From the cell containing the given text, extract its center point as (x, y) coordinate. 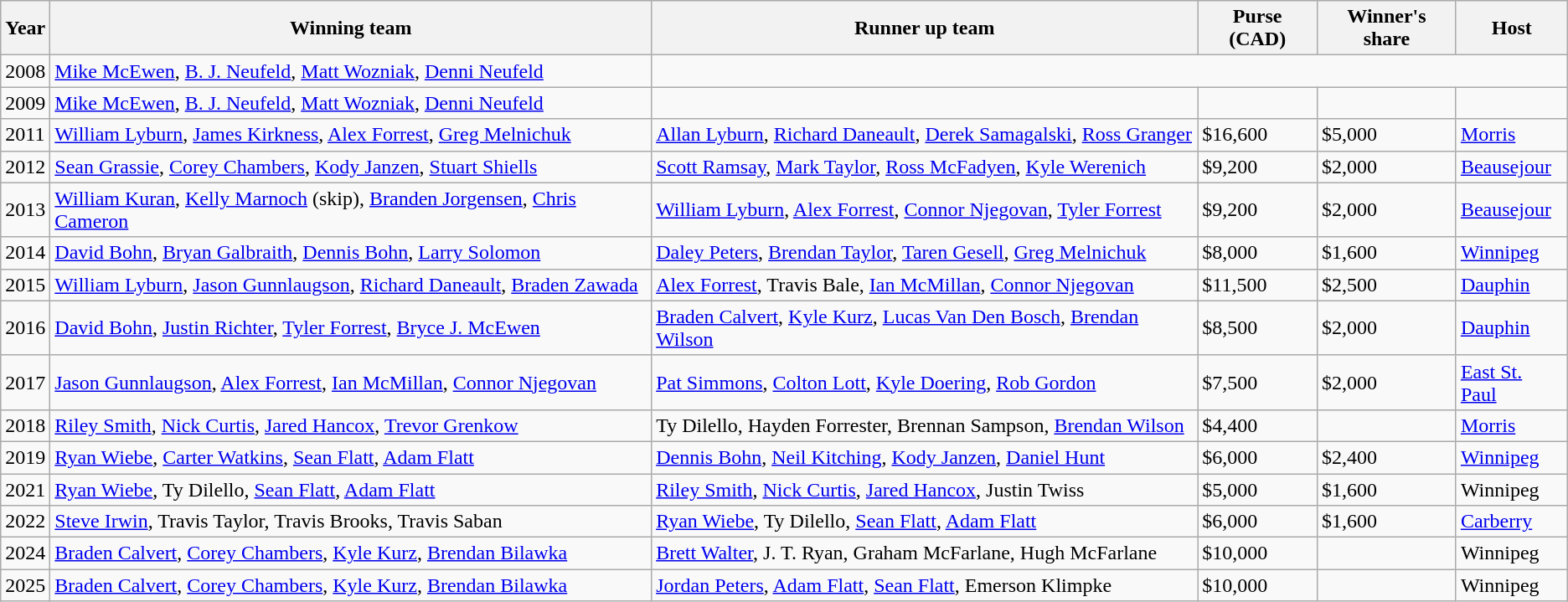
Brett Walter, J. T. Ryan, Graham McFarlane, Hugh McFarlane (925, 553)
Ryan Wiebe, Carter Watkins, Sean Flatt, Adam Flatt (351, 457)
William Lyburn, Jason Gunnlaugson, Richard Daneault, Braden Zawada (351, 285)
Scott Ramsay, Mark Taylor, Ross McFadyen, Kyle Werenich (925, 167)
William Lyburn, James Kirkness, Alex Forrest, Greg Melnichuk (351, 135)
Riley Smith, Nick Curtis, Jared Hancox, Trevor Grenkow (351, 425)
2024 (25, 553)
$8,500 (1258, 328)
$2,500 (1387, 285)
Allan Lyburn, Richard Daneault, Derek Samagalski, Ross Granger (925, 135)
2015 (25, 285)
East St. Paul (1511, 382)
Runner up team (925, 28)
2021 (25, 490)
$8,000 (1258, 253)
2022 (25, 522)
Pat Simmons, Colton Lott, Kyle Doering, Rob Gordon (925, 382)
Winner's share (1387, 28)
$2,400 (1387, 457)
Winning team (351, 28)
2018 (25, 425)
2017 (25, 382)
Alex Forrest, Travis Bale, Ian McMillan, Connor Njegovan (925, 285)
2013 (25, 209)
Jason Gunnlaugson, Alex Forrest, Ian McMillan, Connor Njegovan (351, 382)
David Bohn, Bryan Galbraith, Dennis Bohn, Larry Solomon (351, 253)
Host (1511, 28)
2012 (25, 167)
Carberry (1511, 522)
Ty Dilello, Hayden Forrester, Brennan Sampson, Brendan Wilson (925, 425)
Purse (CAD) (1258, 28)
$4,400 (1258, 425)
2019 (25, 457)
Steve Irwin, Travis Taylor, Travis Brooks, Travis Saban (351, 522)
$11,500 (1258, 285)
2011 (25, 135)
Sean Grassie, Corey Chambers, Kody Janzen, Stuart Shiells (351, 167)
$7,500 (1258, 382)
2025 (25, 585)
Year (25, 28)
Braden Calvert, Kyle Kurz, Lucas Van Den Bosch, Brendan Wilson (925, 328)
Dennis Bohn, Neil Kitching, Kody Janzen, Daniel Hunt (925, 457)
$16,600 (1258, 135)
2009 (25, 103)
2014 (25, 253)
David Bohn, Justin Richter, Tyler Forrest, Bryce J. McEwen (351, 328)
Jordan Peters, Adam Flatt, Sean Flatt, Emerson Klimpke (925, 585)
Daley Peters, Brendan Taylor, Taren Gesell, Greg Melnichuk (925, 253)
William Kuran, Kelly Marnoch (skip), Branden Jorgensen, Chris Cameron (351, 209)
Riley Smith, Nick Curtis, Jared Hancox, Justin Twiss (925, 490)
2008 (25, 71)
William Lyburn, Alex Forrest, Connor Njegovan, Tyler Forrest (925, 209)
2016 (25, 328)
